Find where the given text appears and provide that cell's center as [x, y] coordinate. 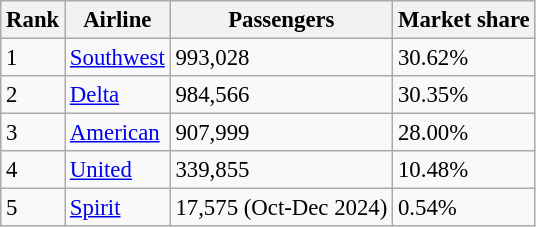
907,999 [282, 133]
30.35% [464, 95]
Delta [118, 95]
28.00% [464, 133]
4 [33, 170]
United [118, 170]
0.54% [464, 208]
17,575 (Oct-Dec 2024) [282, 208]
2 [33, 95]
Rank [33, 20]
993,028 [282, 58]
Passengers [282, 20]
Southwest [118, 58]
Spirit [118, 208]
Market share [464, 20]
5 [33, 208]
10.48% [464, 170]
1 [33, 58]
339,855 [282, 170]
3 [33, 133]
30.62% [464, 58]
American [118, 133]
984,566 [282, 95]
Airline [118, 20]
